Return [X, Y] of the center of cell containing provided text 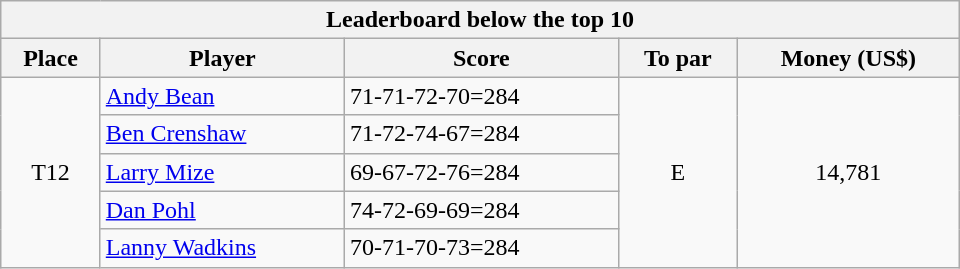
69-67-72-76=284 [482, 172]
Larry Mize [222, 172]
Leaderboard below the top 10 [480, 20]
Player [222, 58]
Place [50, 58]
Lanny Wadkins [222, 248]
70-71-70-73=284 [482, 248]
Andy Bean [222, 96]
E [678, 172]
71-71-72-70=284 [482, 96]
71-72-74-67=284 [482, 134]
Score [482, 58]
Money (US$) [849, 58]
To par [678, 58]
T12 [50, 172]
Ben Crenshaw [222, 134]
14,781 [849, 172]
74-72-69-69=284 [482, 210]
Dan Pohl [222, 210]
